Return (x, y) of the center of cell containing provided text 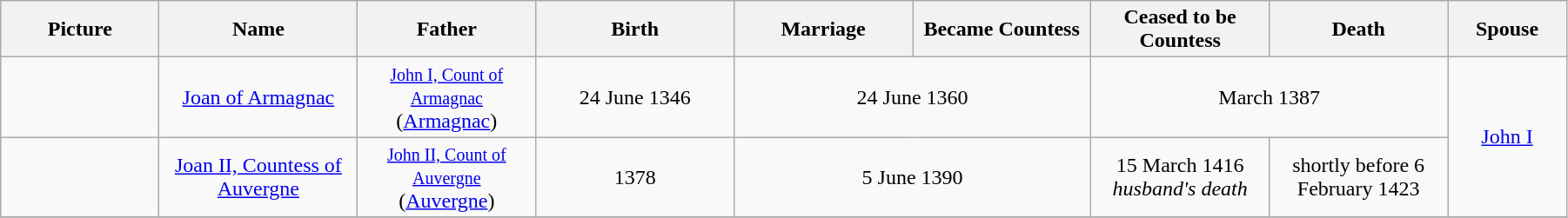
Name (258, 30)
15 March 1416husband's death (1180, 177)
Father (447, 30)
Death (1359, 30)
John II, Count of Auvergne (Auvergne) (447, 177)
24 June 1360 (913, 97)
shortly before 6 February 1423 (1359, 177)
Became Countess (1002, 30)
Picture (80, 30)
1378 (635, 177)
24 June 1346 (635, 97)
John I (1507, 137)
Joan II, Countess of Auvergne (258, 177)
Joan of Armagnac (258, 97)
John I, Count of Armagnac (Armagnac) (447, 97)
Spouse (1507, 30)
Birth (635, 30)
March 1387 (1270, 97)
Marriage (823, 30)
Ceased to be Countess (1180, 30)
5 June 1390 (913, 177)
